Scan for the cell matching the given text and deliver its (x, y) coordinate at center. 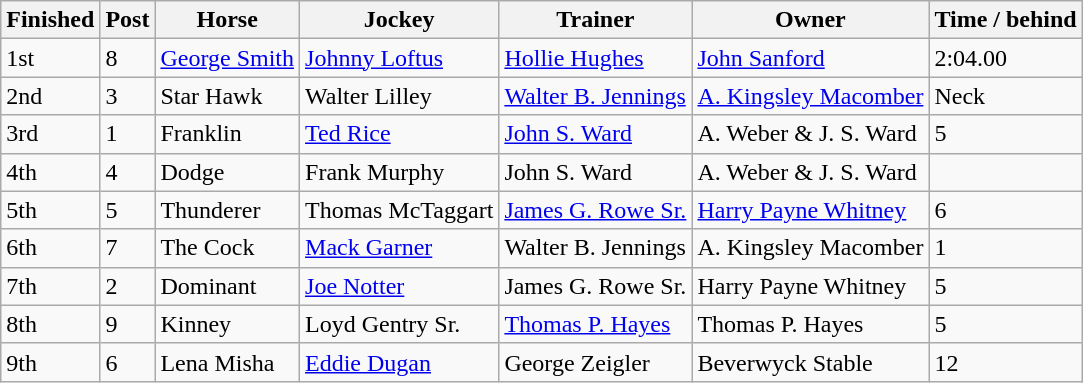
Lena Misha (228, 362)
George Smith (228, 58)
Loyd Gentry Sr. (400, 324)
4th (50, 172)
Star Hawk (228, 96)
Thunderer (228, 210)
Horse (228, 20)
Mack Garner (400, 248)
Jockey (400, 20)
Trainer (596, 20)
Frank Murphy (400, 172)
Finished (50, 20)
Ted Rice (400, 134)
2 (128, 286)
Thomas McTaggart (400, 210)
John Sanford (810, 58)
9 (128, 324)
Time / behind (1006, 20)
Dominant (228, 286)
3 (128, 96)
12 (1006, 362)
The Cock (228, 248)
7th (50, 286)
1st (50, 58)
Hollie Hughes (596, 58)
George Zeigler (596, 362)
Owner (810, 20)
8th (50, 324)
Joe Notter (400, 286)
Johnny Loftus (400, 58)
Eddie Dugan (400, 362)
Franklin (228, 134)
Dodge (228, 172)
3rd (50, 134)
4 (128, 172)
5th (50, 210)
8 (128, 58)
2:04.00 (1006, 58)
Walter Lilley (400, 96)
Post (128, 20)
Neck (1006, 96)
6th (50, 248)
2nd (50, 96)
Kinney (228, 324)
Beverwyck Stable (810, 362)
9th (50, 362)
7 (128, 248)
